Output the (X, Y) coordinate of the center of the cell containing the given text.  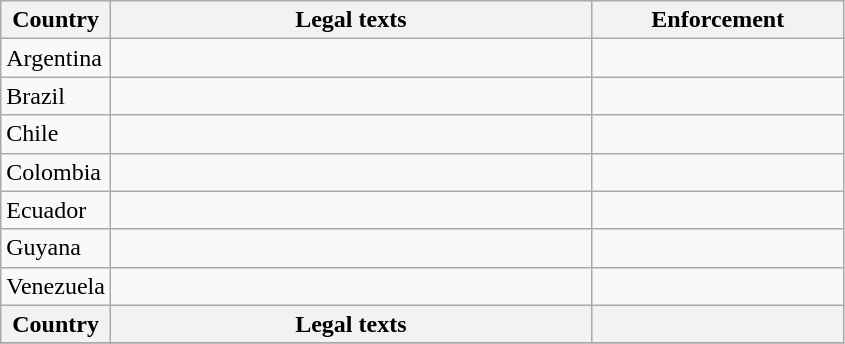
Enforcement (718, 20)
Ecuador (56, 210)
Guyana (56, 248)
Argentina (56, 58)
Colombia (56, 172)
Chile (56, 134)
Venezuela (56, 286)
Brazil (56, 96)
